Capture the cell that displays the provided text and extract its [x, y] central coordinate. 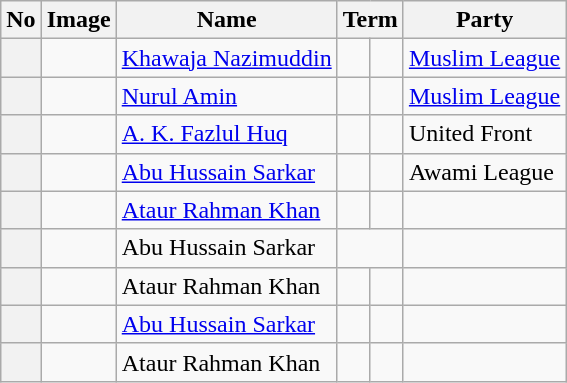
Party [484, 20]
Khawaja Nazimuddin [226, 58]
Term [370, 20]
Nurul Amin [226, 96]
No [21, 20]
A. K. Fazlul Huq [226, 134]
United Front [484, 134]
Image [78, 20]
Name [226, 20]
Awami League [484, 172]
